Capture the cell that displays the provided text and extract its [X, Y] central coordinate. 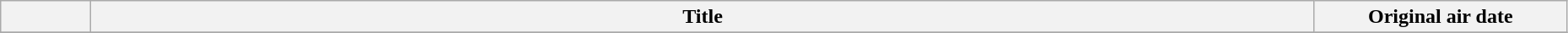
Title [703, 17]
Original air date [1441, 17]
